Scan for the cell matching the given text and deliver its [X, Y] coordinate at center. 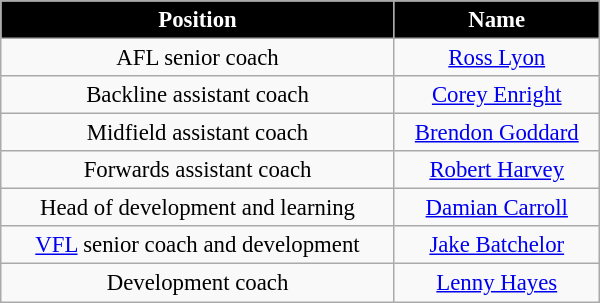
Damian Carroll [496, 208]
Name [496, 20]
Midfield assistant coach [198, 133]
Corey Enright [496, 95]
Ross Lyon [496, 58]
Development coach [198, 283]
Brendon Goddard [496, 133]
Position [198, 20]
Backline assistant coach [198, 95]
Robert Harvey [496, 170]
Forwards assistant coach [198, 170]
Head of development and learning [198, 208]
VFL senior coach and development [198, 245]
Jake Batchelor [496, 245]
AFL senior coach [198, 58]
Lenny Hayes [496, 283]
